Output the (x, y) coordinate of the center of the cell containing the given text.  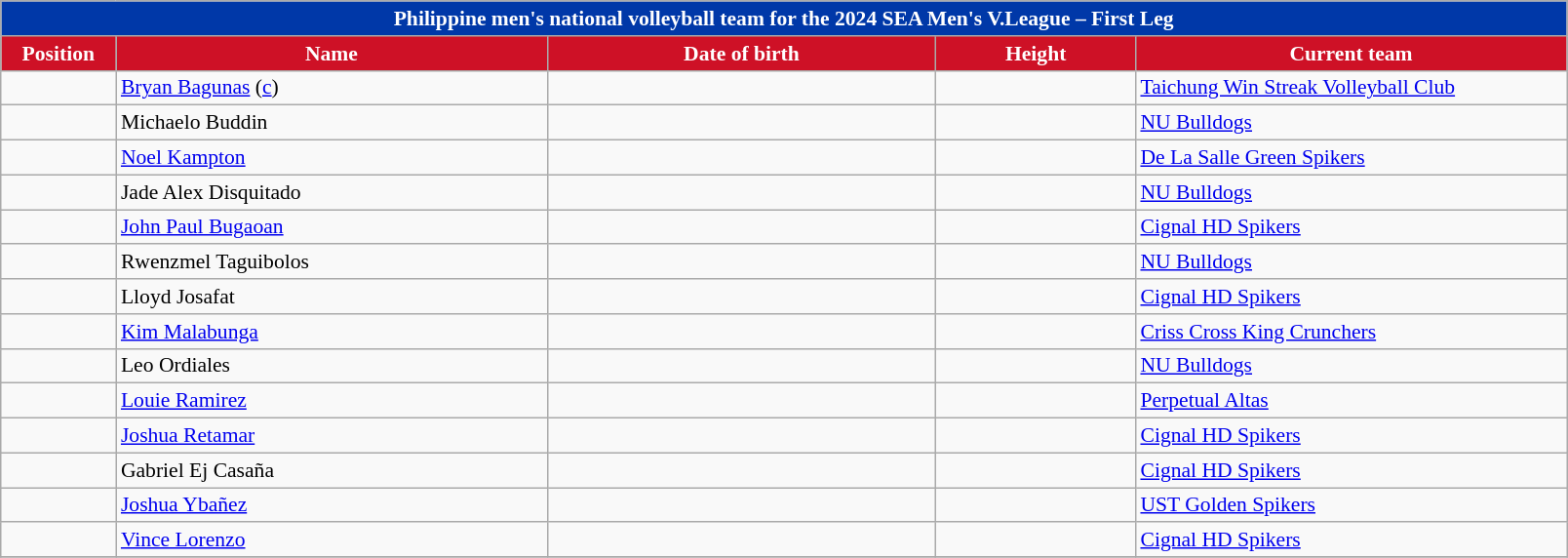
Position (59, 54)
Noel Kampton (332, 158)
Lloyd Josafat (332, 297)
Michaelo Buddin (332, 123)
Date of birth (741, 54)
Louie Ramirez (332, 401)
Taichung Win Streak Volleyball Club (1351, 88)
Jade Alex Disquitado (332, 192)
Philippine men's national volleyball team for the 2024 SEA Men's V.League – First Leg (784, 19)
Rwenzmel Taguibolos (332, 262)
De La Salle Green Spikers (1351, 158)
Kim Malabunga (332, 332)
Vince Lorenzo (332, 540)
UST Golden Spikers (1351, 505)
Leo Ordiales (332, 366)
Name (332, 54)
Joshua Ybañez (332, 505)
Criss Cross King Crunchers (1351, 332)
Perpetual Altas (1351, 401)
Gabriel Ej Casaña (332, 470)
John Paul Bugaoan (332, 227)
Bryan Bagunas (c) (332, 88)
Current team (1351, 54)
Height (1036, 54)
Joshua Retamar (332, 436)
